For the text-containing cell, return its midpoint in [x, y] coordinate format. 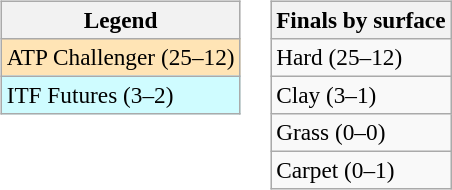
Clay (3–1) [361, 95]
ITF Futures (3–2) [120, 95]
ATP Challenger (25–12) [120, 57]
Grass (0–0) [361, 133]
Carpet (0–1) [361, 171]
Legend [120, 20]
Hard (25–12) [361, 57]
Finals by surface [361, 20]
